Return the (x, y) coordinate for the center point of the cell that contains the specified text.  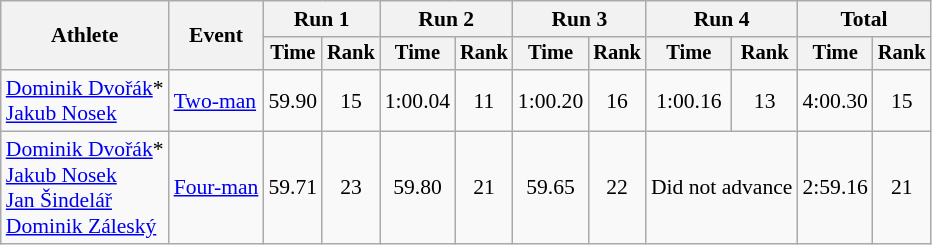
1:00.04 (418, 100)
22 (617, 188)
59.65 (550, 188)
59.71 (292, 188)
13 (765, 100)
Run 4 (722, 19)
Run 1 (321, 19)
Did not advance (722, 188)
59.80 (418, 188)
Two-man (216, 100)
Total (864, 19)
1:00.16 (689, 100)
Run 2 (446, 19)
16 (617, 100)
Run 3 (580, 19)
Dominik Dvořák*Jakub NosekJan ŠindelářDominik Záleský (85, 188)
Event (216, 36)
1:00.20 (550, 100)
4:00.30 (834, 100)
23 (351, 188)
11 (484, 100)
59.90 (292, 100)
Dominik Dvořák*Jakub Nosek (85, 100)
Four-man (216, 188)
2:59.16 (834, 188)
Athlete (85, 36)
